Find where the given text appears and provide that cell's center as [X, Y] coordinate. 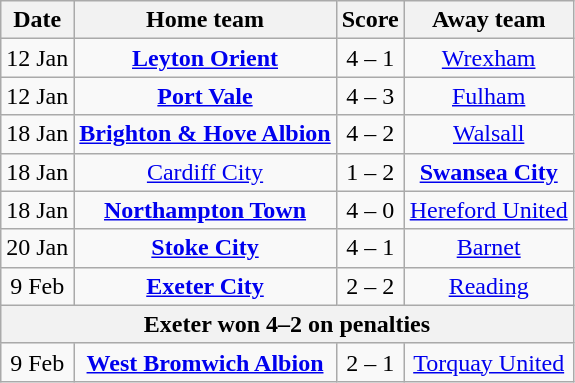
Exeter won 4–2 on penalties [287, 324]
4 – 2 [370, 134]
Date [38, 20]
Cardiff City [205, 172]
Barnet [488, 248]
Wrexham [488, 58]
Exeter City [205, 286]
Leyton Orient [205, 58]
Home team [205, 20]
Fulham [488, 96]
Reading [488, 286]
Brighton & Hove Albion [205, 134]
Away team [488, 20]
20 Jan [38, 248]
Northampton Town [205, 210]
Score [370, 20]
Swansea City [488, 172]
Torquay United [488, 362]
West Bromwich Albion [205, 362]
4 – 0 [370, 210]
2 – 1 [370, 362]
Walsall [488, 134]
Stoke City [205, 248]
Hereford United [488, 210]
2 – 2 [370, 286]
4 – 3 [370, 96]
Port Vale [205, 96]
1 – 2 [370, 172]
